From the cell containing the given text, extract its center point as [x, y] coordinate. 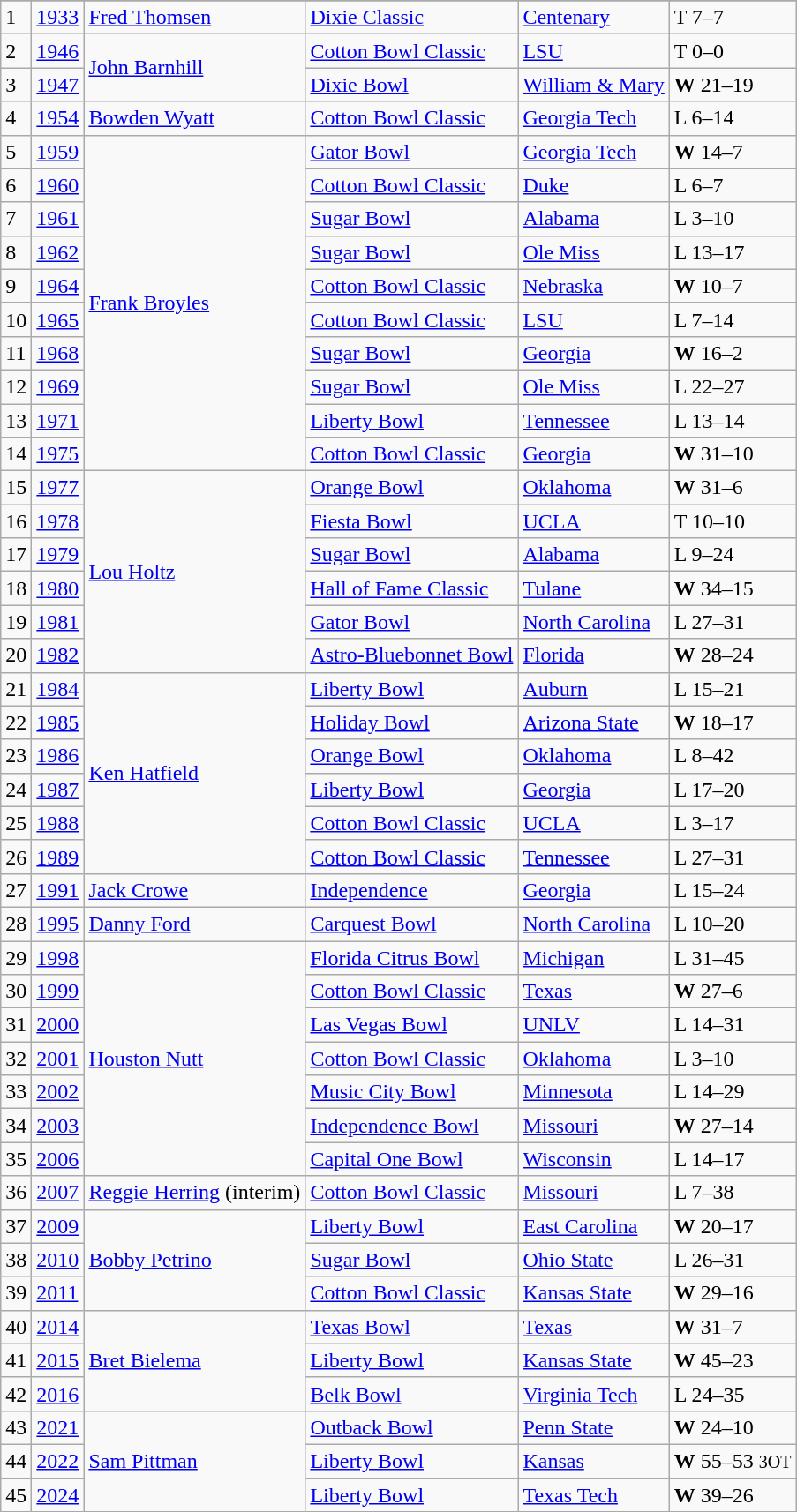
T 0–0 [733, 51]
W 34–15 [733, 588]
Texas Tech [593, 1495]
L 17–20 [733, 790]
L 10–20 [733, 924]
21 [16, 689]
Independence [411, 890]
Ken Hatfield [194, 773]
Wisconsin [593, 1159]
45 [16, 1495]
W 18–17 [733, 722]
1962 [58, 252]
W 27–14 [733, 1126]
2010 [58, 1260]
W 24–10 [733, 1427]
W 31–6 [733, 488]
W 14–7 [733, 152]
42 [16, 1394]
1959 [58, 152]
12 [16, 386]
W 55–53 3OT [733, 1461]
L 26–31 [733, 1260]
2003 [58, 1126]
2002 [58, 1092]
2022 [58, 1461]
10 [16, 319]
Belk Bowl [411, 1394]
1964 [58, 286]
2006 [58, 1159]
17 [16, 555]
2 [16, 51]
2001 [58, 1059]
L 3–17 [733, 823]
43 [16, 1427]
24 [16, 790]
26 [16, 857]
Jack Crowe [194, 890]
32 [16, 1059]
4 [16, 118]
Minnesota [593, 1092]
L 13–17 [733, 252]
1965 [58, 319]
13 [16, 421]
36 [16, 1193]
Auburn [593, 689]
8 [16, 252]
1971 [58, 421]
1947 [58, 85]
L 7–14 [733, 319]
Carquest Bowl [411, 924]
Danny Ford [194, 924]
W 31–7 [733, 1327]
1 [16, 18]
27 [16, 890]
20 [16, 655]
1987 [58, 790]
L 31–45 [733, 957]
Holiday Bowl [411, 722]
34 [16, 1126]
28 [16, 924]
1982 [58, 655]
1946 [58, 51]
16 [16, 521]
1961 [58, 219]
Fred Thomsen [194, 18]
1968 [58, 353]
1969 [58, 386]
35 [16, 1159]
1995 [58, 924]
Texas Bowl [411, 1327]
W 21–19 [733, 85]
L 14–29 [733, 1092]
11 [16, 353]
1989 [58, 857]
14 [16, 454]
44 [16, 1461]
6 [16, 185]
2000 [58, 1025]
Arizona State [593, 722]
2015 [58, 1360]
UNLV [593, 1025]
2014 [58, 1327]
22 [16, 722]
Houston Nutt [194, 1058]
L 15–21 [733, 689]
Tulane [593, 588]
3 [16, 85]
W 20–17 [733, 1226]
Outback Bowl [411, 1427]
38 [16, 1260]
1979 [58, 555]
Hall of Fame Classic [411, 588]
5 [16, 152]
W 27–6 [733, 992]
L 7–38 [733, 1193]
1954 [58, 118]
L 14–31 [733, 1025]
L 9–24 [733, 555]
1999 [58, 992]
1998 [58, 957]
1960 [58, 185]
1991 [58, 890]
Reggie Herring (interim) [194, 1193]
L 13–14 [733, 421]
2021 [58, 1427]
T 7–7 [733, 18]
W 39–26 [733, 1495]
Independence Bowl [411, 1126]
7 [16, 219]
Dixie Classic [411, 18]
1985 [58, 722]
33 [16, 1092]
East Carolina [593, 1226]
1933 [58, 18]
Penn State [593, 1427]
W 45–23 [733, 1360]
Frank Broyles [194, 303]
1984 [58, 689]
15 [16, 488]
Bowden Wyatt [194, 118]
L 14–17 [733, 1159]
L 22–27 [733, 386]
1980 [58, 588]
2024 [58, 1495]
Fiesta Bowl [411, 521]
Astro-Bluebonnet Bowl [411, 655]
T 10–10 [733, 521]
L 15–24 [733, 890]
29 [16, 957]
39 [16, 1293]
Bobby Petrino [194, 1260]
Michigan [593, 957]
1978 [58, 521]
Centenary [593, 18]
25 [16, 823]
1975 [58, 454]
Duke [593, 185]
W 28–24 [733, 655]
Music City Bowl [411, 1092]
Lou Holtz [194, 572]
L 8–42 [733, 756]
40 [16, 1327]
41 [16, 1360]
L 24–35 [733, 1394]
Florida [593, 655]
W 10–7 [733, 286]
23 [16, 756]
1986 [58, 756]
30 [16, 992]
Nebraska [593, 286]
Dixie Bowl [411, 85]
William & Mary [593, 85]
L 6–7 [733, 185]
John Barnhill [194, 68]
Sam Pittman [194, 1461]
2011 [58, 1293]
Capital One Bowl [411, 1159]
Kansas [593, 1461]
9 [16, 286]
W 31–10 [733, 454]
2016 [58, 1394]
2007 [58, 1193]
L 6–14 [733, 118]
W 29–16 [733, 1293]
Florida Citrus Bowl [411, 957]
Ohio State [593, 1260]
W 16–2 [733, 353]
37 [16, 1226]
31 [16, 1025]
1981 [58, 622]
1988 [58, 823]
1977 [58, 488]
Virginia Tech [593, 1394]
2009 [58, 1226]
19 [16, 622]
Bret Bielema [194, 1360]
Las Vegas Bowl [411, 1025]
18 [16, 588]
